Detect which cell encompasses the target text, then output its (X, Y) center coordinate. 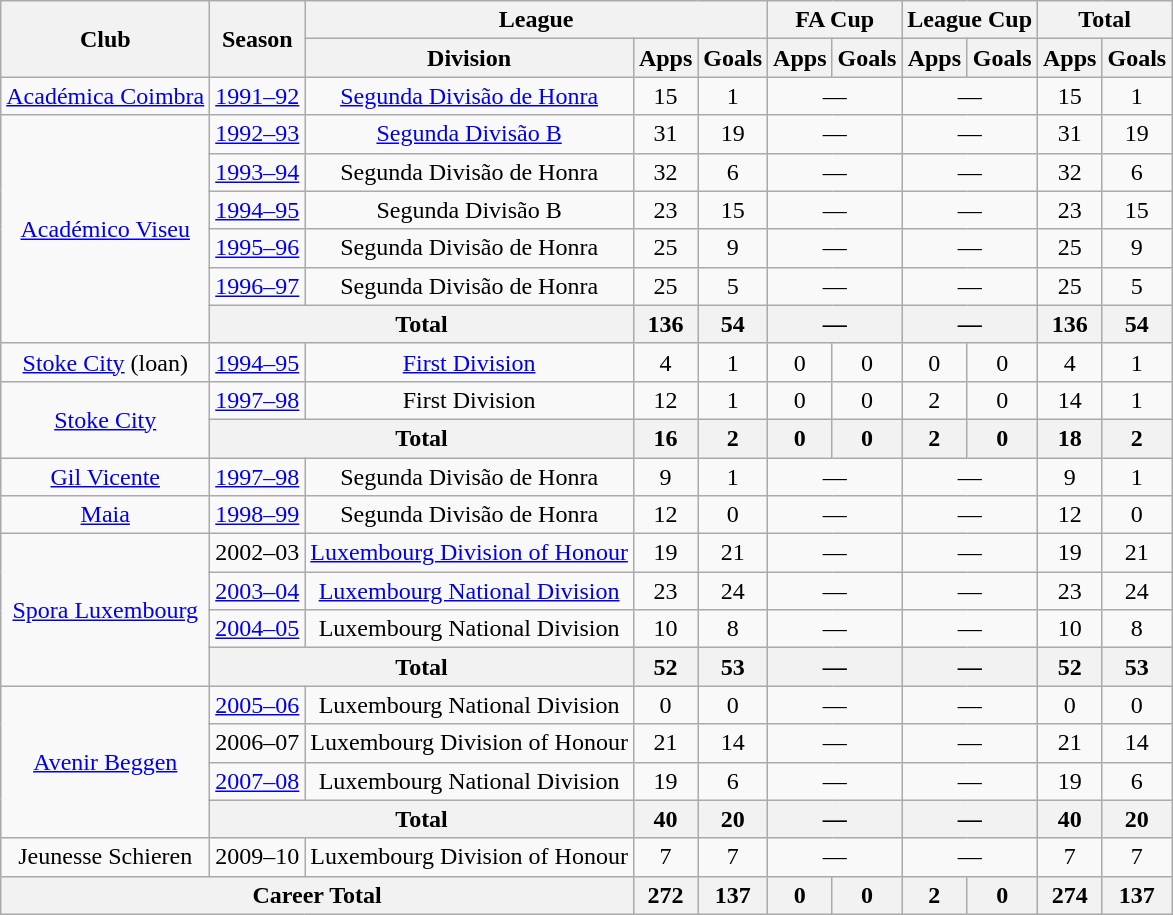
Gil Vicente (106, 477)
1991–92 (258, 96)
1993–94 (258, 172)
Jeunesse Schieren (106, 857)
1998–99 (258, 515)
2006–07 (258, 743)
Avenir Beggen (106, 762)
1996–97 (258, 286)
274 (1070, 895)
2005–06 (258, 705)
16 (665, 438)
18 (1070, 438)
Stoke City (loan) (106, 362)
Maia (106, 515)
Stoke City (106, 419)
Club (106, 39)
FA Cup (835, 20)
272 (665, 895)
1992–93 (258, 134)
Season (258, 39)
Académica Coimbra (106, 96)
Académico Viseu (106, 229)
Division (470, 58)
Career Total (318, 895)
Spora Luxembourg (106, 610)
League (536, 20)
1995–96 (258, 248)
2003–04 (258, 591)
2009–10 (258, 857)
2007–08 (258, 781)
League Cup (970, 20)
2004–05 (258, 629)
2002–03 (258, 553)
